For the text-containing cell, return its midpoint in (x, y) coordinate format. 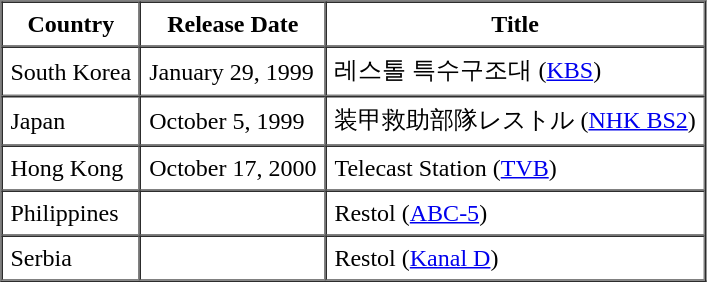
Telecast Station (TVB) (514, 168)
Title (514, 24)
装甲救助部隊レストル (NHK BS2) (514, 121)
October 17, 2000 (232, 168)
Hong Kong (72, 168)
Country (72, 24)
레스톨 특수구조대 (KBS) (514, 71)
Restol (Kanal D) (514, 258)
South Korea (72, 71)
Release Date (232, 24)
Restol (ABC-5) (514, 212)
Philippines (72, 212)
Japan (72, 121)
Serbia (72, 258)
October 5, 1999 (232, 121)
January 29, 1999 (232, 71)
